Capture the cell that displays the provided text and extract its (X, Y) central coordinate. 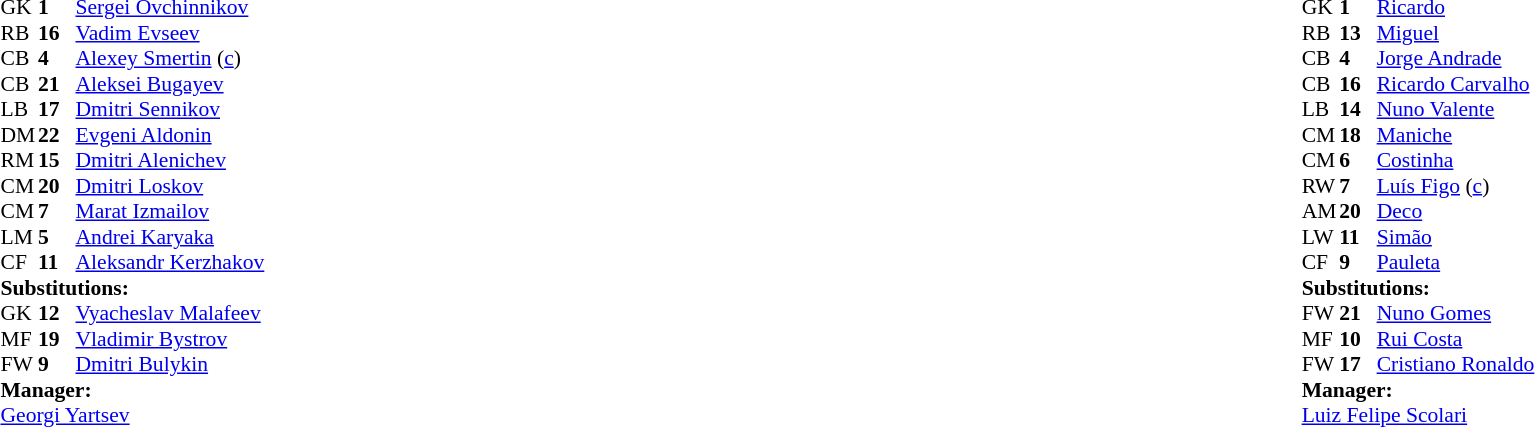
Alexey Smertin (c) (170, 59)
Evgeni Aldonin (170, 135)
12 (57, 313)
Miguel (1456, 33)
Aleksei Bugayev (170, 84)
5 (57, 237)
Andrei Karyaka (170, 237)
14 (1358, 109)
DM (19, 135)
Rui Costa (1456, 339)
Marat Izmailov (170, 211)
RW (1321, 186)
AM (1321, 211)
15 (57, 161)
Deco (1456, 211)
Maniche (1456, 135)
RM (19, 161)
Vadim Evseev (170, 33)
Vladimir Bystrov (170, 339)
Nuno Valente (1456, 109)
Vyacheslav Malafeev (170, 313)
Nuno Gomes (1456, 313)
Cristiano Ronaldo (1456, 365)
Costinha (1456, 161)
Jorge Andrade (1456, 59)
Aleksandr Kerzhakov (170, 263)
18 (1358, 135)
22 (57, 135)
Luís Figo (c) (1456, 186)
Dmitri Bulykin (170, 365)
LM (19, 237)
Pauleta (1456, 263)
Dmitri Alenichev (170, 161)
Dmitri Sennikov (170, 109)
6 (1358, 161)
Simão (1456, 237)
13 (1358, 33)
Ricardo Carvalho (1456, 84)
LW (1321, 237)
10 (1358, 339)
GK (19, 313)
Dmitri Loskov (170, 186)
19 (57, 339)
